Locate the cell with the specified text and output its [X, Y] center coordinate. 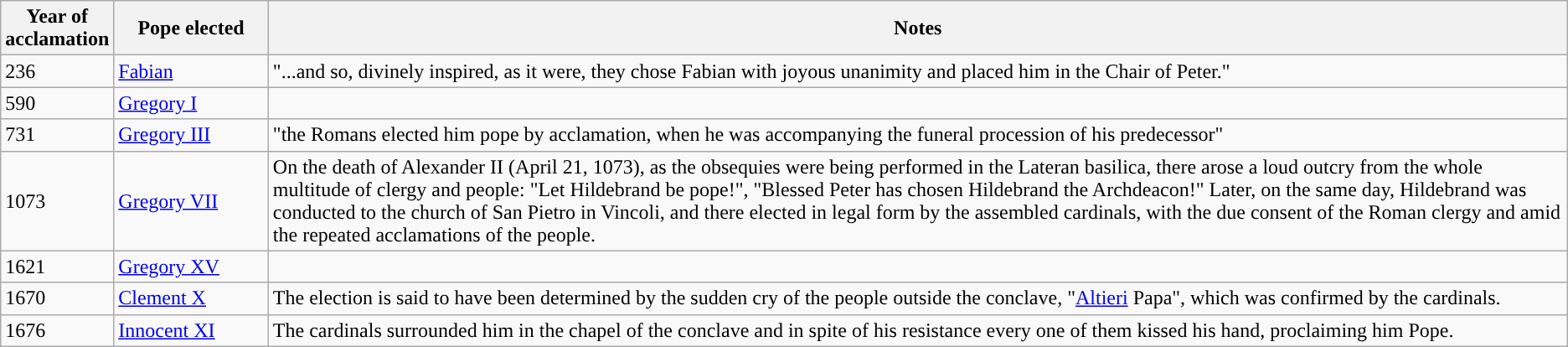
1621 [57, 267]
731 [57, 135]
Gregory I [191, 103]
"...and so, divinely inspired, as it were, they chose Fabian with joyous unanimity and placed him in the Chair of Peter." [918, 71]
1073 [57, 201]
The cardinals surrounded him in the chapel of the conclave and in spite of his resistance every one of them kissed his hand, proclaiming him Pope. [918, 330]
Pope elected [191, 28]
236 [57, 71]
Notes [918, 28]
Innocent XI [191, 330]
590 [57, 103]
Clement X [191, 298]
1670 [57, 298]
Fabian [191, 71]
Gregory III [191, 135]
Gregory VII [191, 201]
Year of acclamation [57, 28]
Gregory XV [191, 267]
"the Romans elected him pope by acclamation, when he was accompanying the funeral procession of his predecessor" [918, 135]
1676 [57, 330]
